For the text-containing cell, return its midpoint in (x, y) coordinate format. 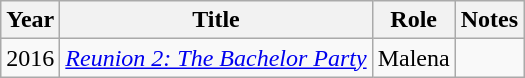
Role (414, 20)
Reunion 2: The Bachelor Party (216, 58)
2016 (30, 58)
Notes (489, 20)
Year (30, 20)
Title (216, 20)
Malena (414, 58)
